Detect which cell encompasses the target text, then output its [x, y] center coordinate. 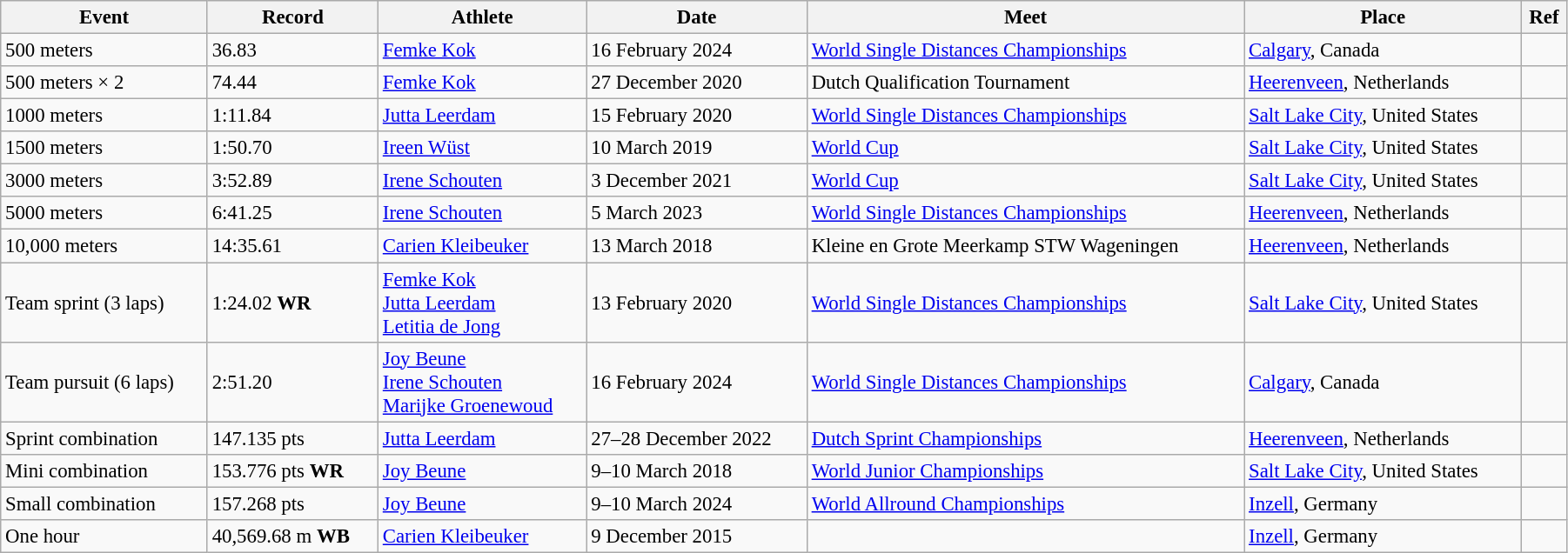
Team pursuit (6 laps) [104, 382]
147.135 pts [292, 438]
36.83 [292, 50]
Ref [1544, 17]
1000 meters [104, 116]
1:24.02 WR [292, 303]
Small combination [104, 503]
9–10 March 2018 [696, 470]
9–10 March 2024 [696, 503]
6:41.25 [292, 213]
World Junior Championships [1025, 470]
27 December 2020 [696, 83]
Ireen Wüst [482, 148]
Team sprint (3 laps) [104, 303]
Sprint combination [104, 438]
1:50.70 [292, 148]
500 meters [104, 50]
27–28 December 2022 [696, 438]
Place [1384, 17]
World Allround Championships [1025, 503]
1500 meters [104, 148]
10 March 2019 [696, 148]
1:11.84 [292, 116]
Meet [1025, 17]
Femke KokJutta LeerdamLetitia de Jong [482, 303]
14:35.61 [292, 246]
40,569.68 m WB [292, 536]
3000 meters [104, 181]
Mini combination [104, 470]
5 March 2023 [696, 213]
10,000 meters [104, 246]
3:52.89 [292, 181]
Athlete [482, 17]
Joy BeuneIrene SchoutenMarijke Groenewoud [482, 382]
13 March 2018 [696, 246]
Dutch Qualification Tournament [1025, 83]
3 December 2021 [696, 181]
5000 meters [104, 213]
15 February 2020 [696, 116]
157.268 pts [292, 503]
Dutch Sprint Championships [1025, 438]
74.44 [292, 83]
153.776 pts WR [292, 470]
Event [104, 17]
Kleine en Grote Meerkamp STW Wageningen [1025, 246]
2:51.20 [292, 382]
500 meters × 2 [104, 83]
Record [292, 17]
13 February 2020 [696, 303]
Date [696, 17]
9 December 2015 [696, 536]
One hour [104, 536]
